Determine the [x, y] coordinate at the center of the cell enclosing the given text.  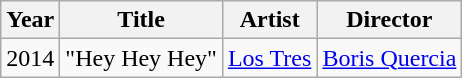
Year [30, 20]
"Hey Hey Hey" [142, 58]
Artist [269, 20]
2014 [30, 58]
Boris Quercia [390, 58]
Title [142, 20]
Director [390, 20]
Los Tres [269, 58]
